Identify which cell holds the provided text, then report its (X, Y) central coordinate. 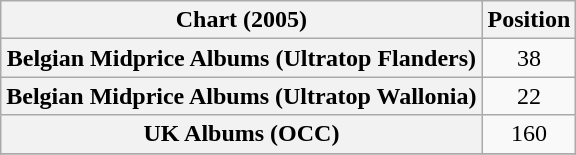
22 (529, 96)
UK Albums (OCC) (242, 134)
Belgian Midprice Albums (Ultratop Wallonia) (242, 96)
160 (529, 134)
Belgian Midprice Albums (Ultratop Flanders) (242, 58)
38 (529, 58)
Position (529, 20)
Chart (2005) (242, 20)
